Return [x, y] of the center of cell containing provided text 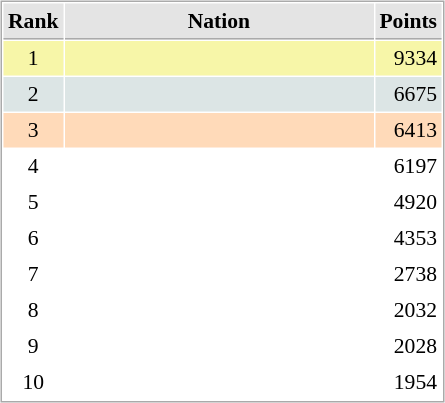
9 [34, 346]
6675 [408, 94]
6197 [408, 166]
1954 [408, 382]
6 [34, 238]
5 [34, 202]
2028 [408, 346]
2738 [408, 274]
3 [34, 130]
2 [34, 94]
1 [34, 58]
Points [408, 22]
4353 [408, 238]
10 [34, 382]
Nation [218, 22]
4 [34, 166]
2032 [408, 310]
9334 [408, 58]
Rank [34, 22]
6413 [408, 130]
8 [34, 310]
4920 [408, 202]
7 [34, 274]
